For the text-containing cell, return its midpoint in [X, Y] coordinate format. 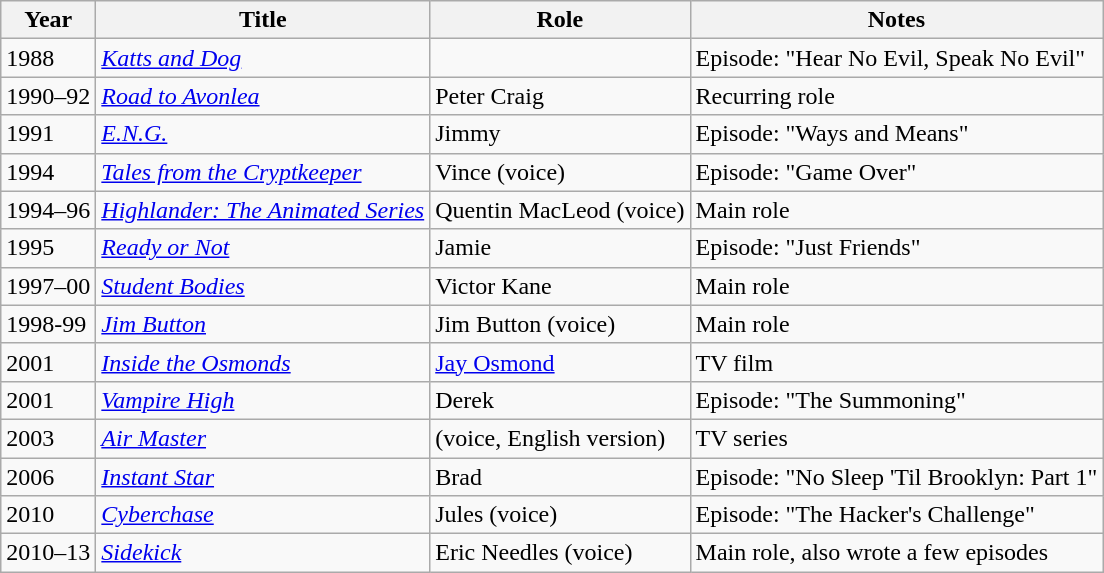
Episode: "The Summoning" [896, 400]
1998-99 [48, 324]
Main role, also wrote a few episodes [896, 553]
Air Master [263, 438]
Notes [896, 20]
Derek [560, 400]
Year [48, 20]
Episode: "Just Friends" [896, 248]
Highlander: The Animated Series [263, 210]
Episode: "Hear No Evil, Speak No Evil" [896, 58]
TV series [896, 438]
Jay Osmond [560, 362]
2010 [48, 515]
1995 [48, 248]
Instant Star [263, 477]
Jim Button (voice) [560, 324]
Ready or Not [263, 248]
Katts and Dog [263, 58]
Jules (voice) [560, 515]
1990–92 [48, 96]
Vince (voice) [560, 172]
1997–00 [48, 286]
2003 [48, 438]
Tales from the Cryptkeeper [263, 172]
Quentin MacLeod (voice) [560, 210]
Episode: "Game Over" [896, 172]
TV film [896, 362]
Vampire High [263, 400]
2010–13 [48, 553]
1994–96 [48, 210]
(voice, English version) [560, 438]
1994 [48, 172]
Jamie [560, 248]
Road to Avonlea [263, 96]
Peter Craig [560, 96]
Role [560, 20]
Eric Needles (voice) [560, 553]
Episode: "The Hacker's Challenge" [896, 515]
Episode: "No Sleep 'Til Brooklyn: Part 1" [896, 477]
Student Bodies [263, 286]
2006 [48, 477]
Recurring role [896, 96]
1991 [48, 134]
Cyberchase [263, 515]
1988 [48, 58]
Episode: "Ways and Means" [896, 134]
Sidekick [263, 553]
Inside the Osmonds [263, 362]
E.N.G. [263, 134]
Victor Kane [560, 286]
Title [263, 20]
Jimmy [560, 134]
Jim Button [263, 324]
Brad [560, 477]
